From the cell containing the given text, extract its center point as [X, Y] coordinate. 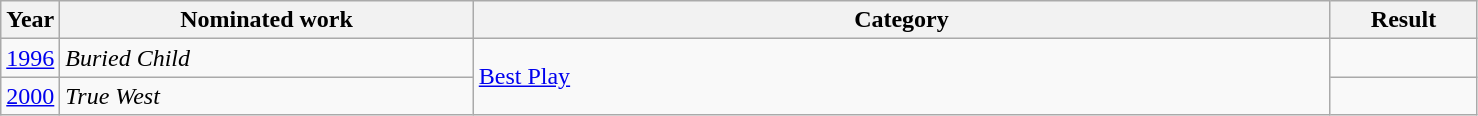
Buried Child [266, 58]
Result [1404, 20]
Best Play [901, 77]
Nominated work [266, 20]
2000 [30, 96]
1996 [30, 58]
True West [266, 96]
Category [901, 20]
Year [30, 20]
